Pinpoint the cell where the given text exists, returning its (X, Y) midpoint coordinate. 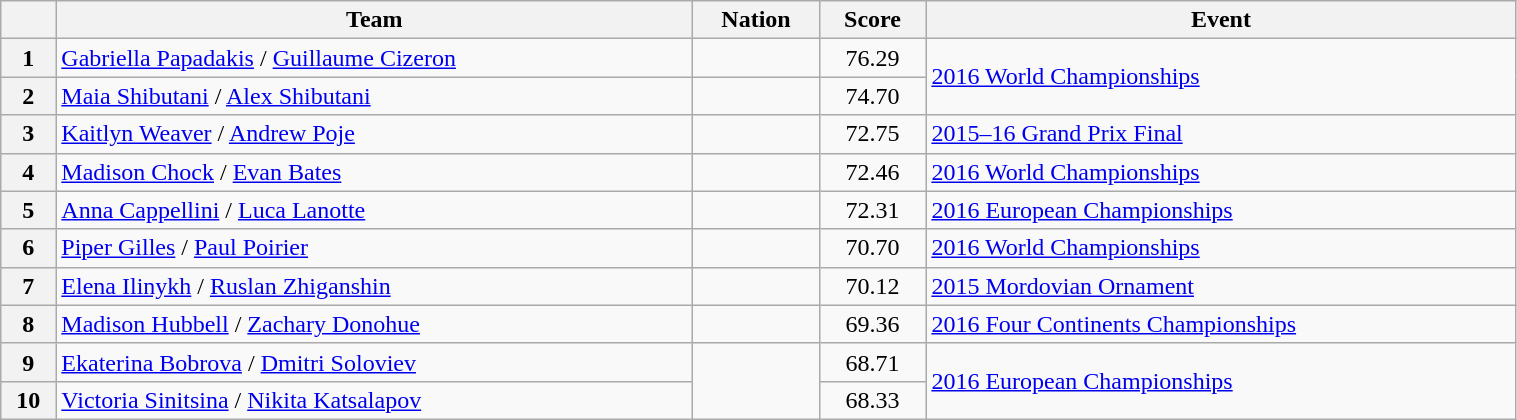
10 (28, 400)
Madison Chock / Evan Bates (374, 172)
72.75 (872, 134)
70.12 (872, 286)
Piper Gilles / Paul Poirier (374, 248)
Event (1221, 20)
5 (28, 210)
2016 Four Continents Championships (1221, 324)
7 (28, 286)
72.46 (872, 172)
3 (28, 134)
74.70 (872, 96)
Anna Cappellini / Luca Lanotte (374, 210)
2015 Mordovian Ornament (1221, 286)
Gabriella Papadakis / Guillaume Cizeron (374, 58)
Nation (756, 20)
68.33 (872, 400)
Victoria Sinitsina / Nikita Katsalapov (374, 400)
68.71 (872, 362)
9 (28, 362)
Madison Hubbell / Zachary Donohue (374, 324)
70.70 (872, 248)
4 (28, 172)
Kaitlyn Weaver / Andrew Poje (374, 134)
69.36 (872, 324)
Score (872, 20)
Team (374, 20)
Ekaterina Bobrova / Dmitri Soloviev (374, 362)
72.31 (872, 210)
2 (28, 96)
Elena Ilinykh / Ruslan Zhiganshin (374, 286)
2015–16 Grand Prix Final (1221, 134)
Maia Shibutani / Alex Shibutani (374, 96)
1 (28, 58)
8 (28, 324)
6 (28, 248)
76.29 (872, 58)
